Extract the (X, Y) coordinate from the center of the cell holding the provided text.  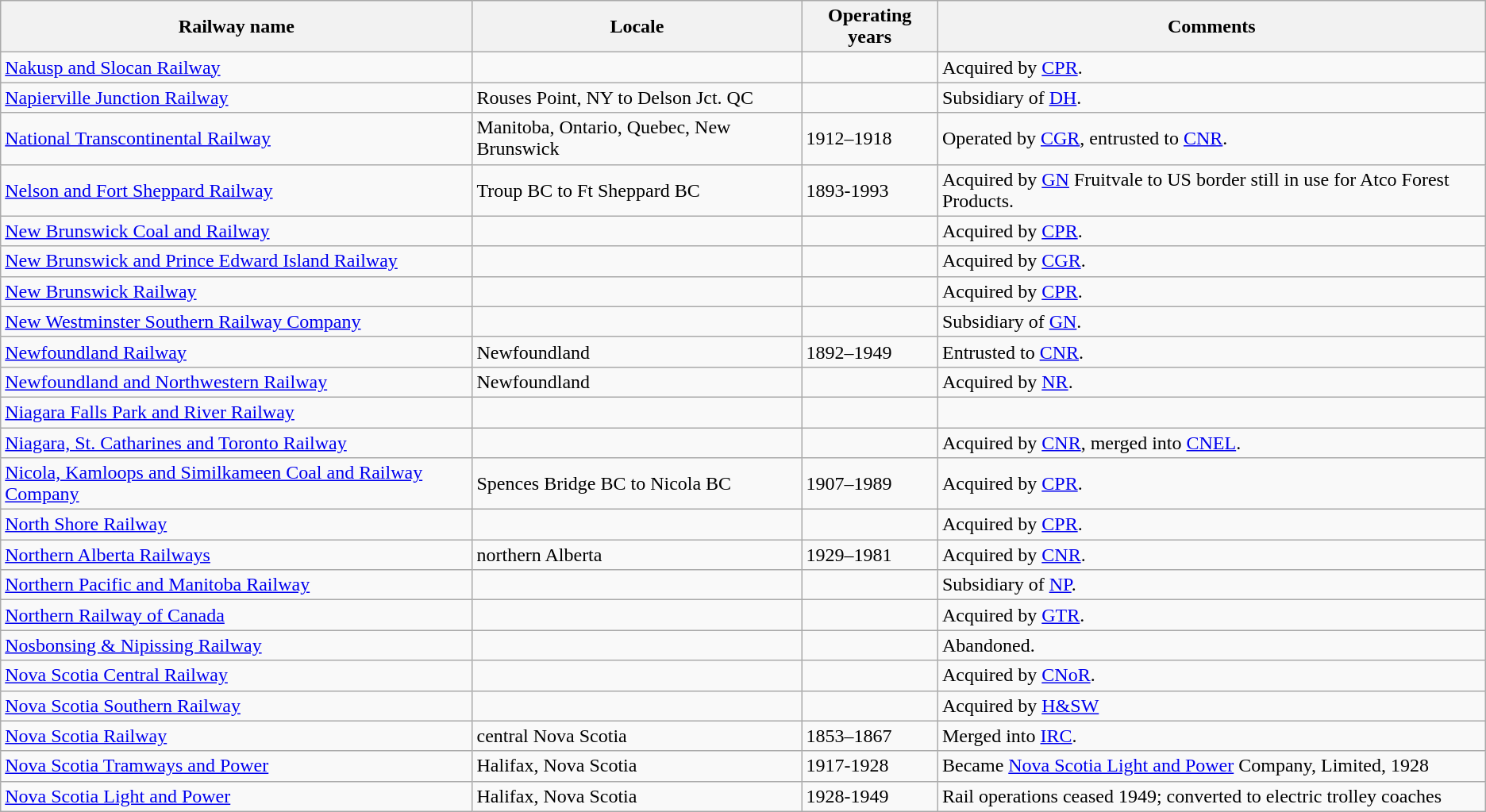
Northern Railway of Canada (237, 615)
1907–1989 (870, 484)
Nova Scotia Central Railway (237, 675)
Abandoned. (1211, 645)
1853–1867 (870, 736)
New Brunswick Coal and Railway (237, 231)
New Brunswick and Prince Edward Island Railway (237, 261)
Northern Alberta Railways (237, 555)
Spences Bridge BC to Nicola BC (637, 484)
Acquired by GN Fruitvale to US border still in use for Atco Forest Products. (1211, 190)
Acquired by NR. (1211, 382)
Nosbonsing & Nipissing Railway (237, 645)
Nova Scotia Railway (237, 736)
Manitoba, Ontario, Quebec, New Brunswick (637, 138)
Acquired by CGR. (1211, 261)
Acquired by GTR. (1211, 615)
Nova Scotia Tramways and Power (237, 766)
New Brunswick Railway (237, 291)
Operated by CGR, entrusted to CNR. (1211, 138)
Nelson and Fort Sheppard Railway (237, 190)
Subsidiary of NP. (1211, 585)
Northern Pacific and Manitoba Railway (237, 585)
Nicola, Kamloops and Similkameen Coal and Railway Company (237, 484)
Operating years (870, 27)
Acquired by CNoR. (1211, 675)
1928-1949 (870, 796)
Entrusted to CNR. (1211, 352)
Subsidiary of GN. (1211, 321)
Locale (637, 27)
Railway name (237, 27)
Niagara Falls Park and River Railway (237, 412)
Became Nova Scotia Light and Power Company, Limited, 1928 (1211, 766)
North Shore Railway (237, 525)
Newfoundland Railway (237, 352)
northern Alberta (637, 555)
Merged into IRC. (1211, 736)
Rail operations ceased 1949; converted to electric trolley coaches (1211, 796)
Nakusp and Slocan Railway (237, 67)
New Westminster Southern Railway Company (237, 321)
1917-1928 (870, 766)
National Transcontinental Railway (237, 138)
central Nova Scotia (637, 736)
Niagara, St. Catharines and Toronto Railway (237, 442)
Nova Scotia Light and Power (237, 796)
1912–1918 (870, 138)
1929–1981 (870, 555)
1893-1993 (870, 190)
Acquired by CNR. (1211, 555)
Napierville Junction Railway (237, 98)
Acquired by CNR, merged into CNEL. (1211, 442)
Rouses Point, NY to Delson Jct. QC (637, 98)
Nova Scotia Southern Railway (237, 706)
Comments (1211, 27)
Subsidiary of DH. (1211, 98)
Newfoundland and Northwestern Railway (237, 382)
Troup BC to Ft Sheppard BC (637, 190)
1892–1949 (870, 352)
Acquired by H&SW (1211, 706)
